Determine the (X, Y) coordinate at the center of the cell enclosing the given text.  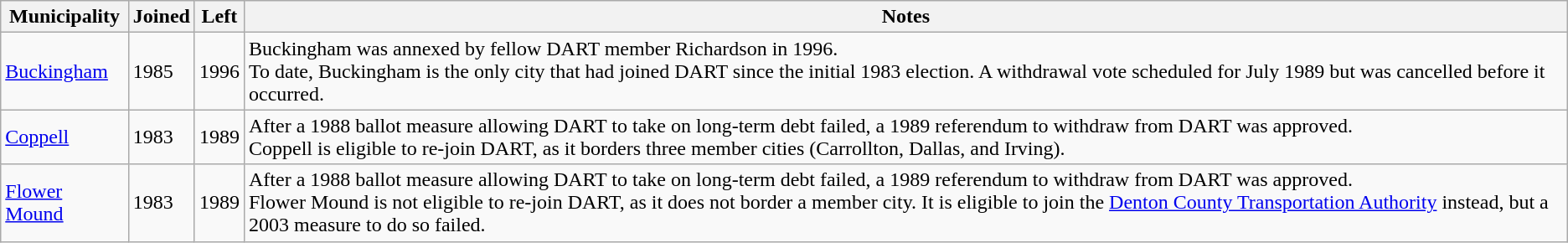
Coppell (65, 137)
1985 (161, 71)
Joined (161, 17)
Flower Mound (65, 203)
Buckingham (65, 71)
Municipality (65, 17)
Notes (905, 17)
Left (219, 17)
1996 (219, 71)
